From the cell containing the given text, extract its center point as [X, Y] coordinate. 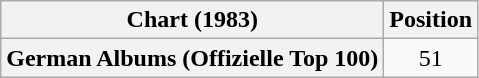
German Albums (Offizielle Top 100) [192, 58]
Chart (1983) [192, 20]
Position [431, 20]
51 [431, 58]
